Determine the [X, Y] coordinate at the center of the cell enclosing the given text.  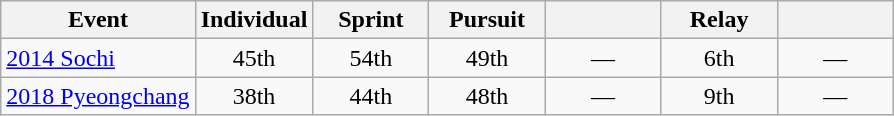
49th [487, 58]
6th [719, 58]
45th [254, 58]
9th [719, 96]
Relay [719, 20]
48th [487, 96]
44th [371, 96]
2014 Sochi [98, 58]
Sprint [371, 20]
54th [371, 58]
2018 Pyeongchang [98, 96]
38th [254, 96]
Event [98, 20]
Pursuit [487, 20]
Individual [254, 20]
